Identify which cell holds the provided text, then report its [x, y] central coordinate. 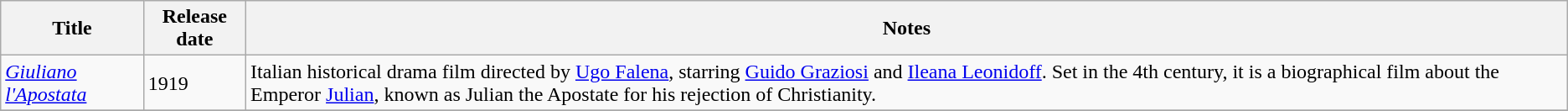
1919 [194, 82]
Giuliano l'Apostata [72, 82]
Title [72, 29]
Release date [194, 29]
Notes [907, 29]
